Detect which cell encompasses the target text, then output its (X, Y) center coordinate. 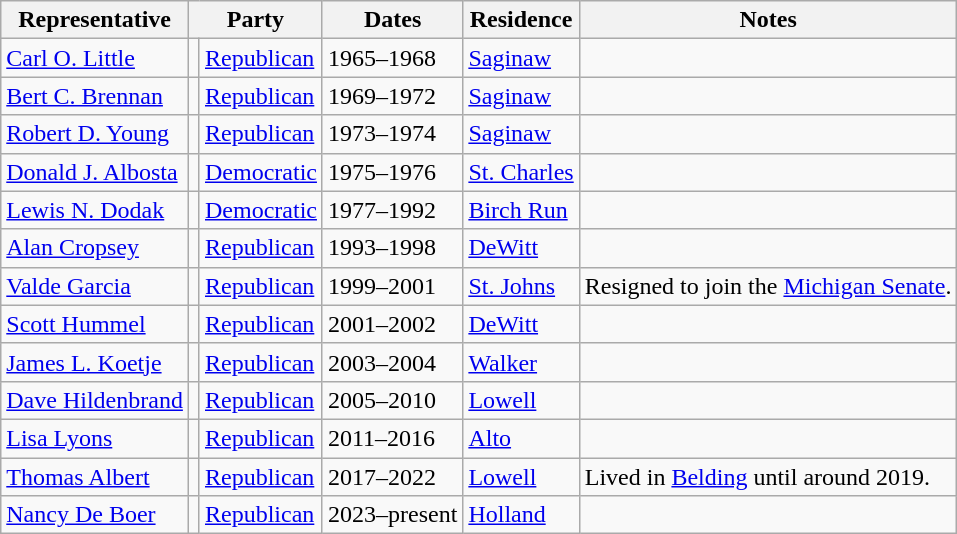
Nancy De Boer (95, 515)
2003–2004 (392, 362)
1965–1968 (392, 58)
Lived in Belding until around 2019. (768, 477)
Thomas Albert (95, 477)
Holland (521, 515)
Lisa Lyons (95, 438)
2017–2022 (392, 477)
Residence (521, 20)
1975–1976 (392, 172)
Donald J. Albosta (95, 172)
1993–1998 (392, 248)
Alan Cropsey (95, 248)
Lewis N. Dodak (95, 210)
Walker (521, 362)
1977–1992 (392, 210)
Notes (768, 20)
Resigned to join the Michigan Senate. (768, 286)
Robert D. Young (95, 134)
St. Charles (521, 172)
Birch Run (521, 210)
Representative (95, 20)
Alto (521, 438)
Dave Hildenbrand (95, 400)
1973–1974 (392, 134)
2005–2010 (392, 400)
Valde Garcia (95, 286)
Party (255, 20)
Scott Hummel (95, 324)
Carl O. Little (95, 58)
1969–1972 (392, 96)
2023–present (392, 515)
James L. Koetje (95, 362)
2001–2002 (392, 324)
Bert C. Brennan (95, 96)
St. Johns (521, 286)
2011–2016 (392, 438)
Dates (392, 20)
1999–2001 (392, 286)
